Determine the (x, y) coordinate at the center of the cell enclosing the given text.  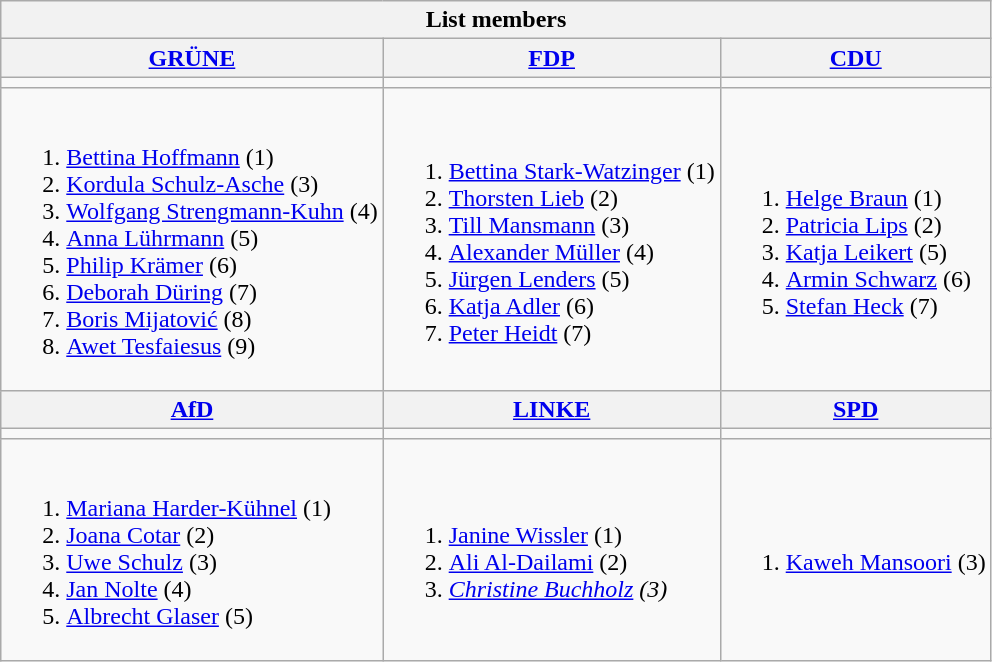
Mariana Harder-Kühnel (1)Joana Cotar (2)Uwe Schulz (3)Jan Nolte (4)Albrecht Glaser (5) (192, 550)
LINKE (552, 409)
Janine Wissler (1)Ali Al-Dailami (2)Christine Buchholz (3) (552, 550)
AfD (192, 409)
SPD (856, 409)
Helge Braun (1)Patricia Lips (2)Katja Leikert (5)Armin Schwarz (6)Stefan Heck (7) (856, 239)
FDP (552, 58)
GRÜNE (192, 58)
CDU (856, 58)
Bettina Stark-Watzinger (1)Thorsten Lieb (2)Till Mansmann (3)Alexander Müller (4)Jürgen Lenders (5)Katja Adler (6)Peter Heidt (7) (552, 239)
Kaweh Mansoori (3) (856, 550)
List members (496, 20)
